Determine the [x, y] coordinate at the center of the cell enclosing the given text.  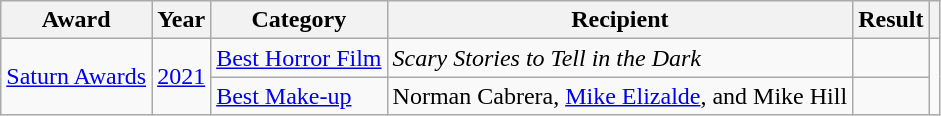
Best Horror Film [299, 58]
Scary Stories to Tell in the Dark [620, 58]
Award [76, 20]
Norman Cabrera, Mike Elizalde, and Mike Hill [620, 96]
Best Make-up [299, 96]
Category [299, 20]
Result [891, 20]
2021 [182, 77]
Recipient [620, 20]
Saturn Awards [76, 77]
Year [182, 20]
